Identify which cell holds the provided text, then report its (x, y) central coordinate. 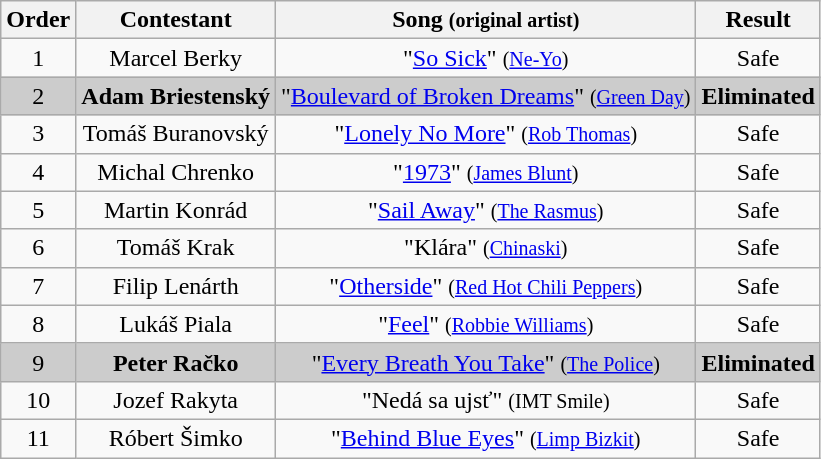
6 (38, 248)
Lukáš Piala (176, 324)
Tomáš Buranovský (176, 134)
4 (38, 172)
Adam Briestenský (176, 96)
Order (38, 20)
"So Sick" (Ne-Yo) (486, 58)
"1973" (James Blunt) (486, 172)
Tomáš Krak (176, 248)
"Klára" (Chinaski) (486, 248)
10 (38, 400)
1 (38, 58)
Jozef Rakyta (176, 400)
Contestant (176, 20)
9 (38, 362)
"Otherside" (Red Hot Chili Peppers) (486, 286)
Róbert Šimko (176, 438)
8 (38, 324)
2 (38, 96)
11 (38, 438)
7 (38, 286)
Filip Lenárth (176, 286)
Marcel Berky (176, 58)
3 (38, 134)
"Behind Blue Eyes" (Limp Bizkit) (486, 438)
Song (original artist) (486, 20)
"Sail Away" (The Rasmus) (486, 210)
5 (38, 210)
"Every Breath You Take" (The Police) (486, 362)
"Nedá sa ujsť" (IMT Smile) (486, 400)
"Boulevard of Broken Dreams" (Green Day) (486, 96)
Result (758, 20)
"Lonely No More" (Rob Thomas) (486, 134)
"Feel" (Robbie Williams) (486, 324)
Michal Chrenko (176, 172)
Martin Konrád (176, 210)
Peter Račko (176, 362)
